Extract the (X, Y) coordinate from the center of the cell holding the provided text.  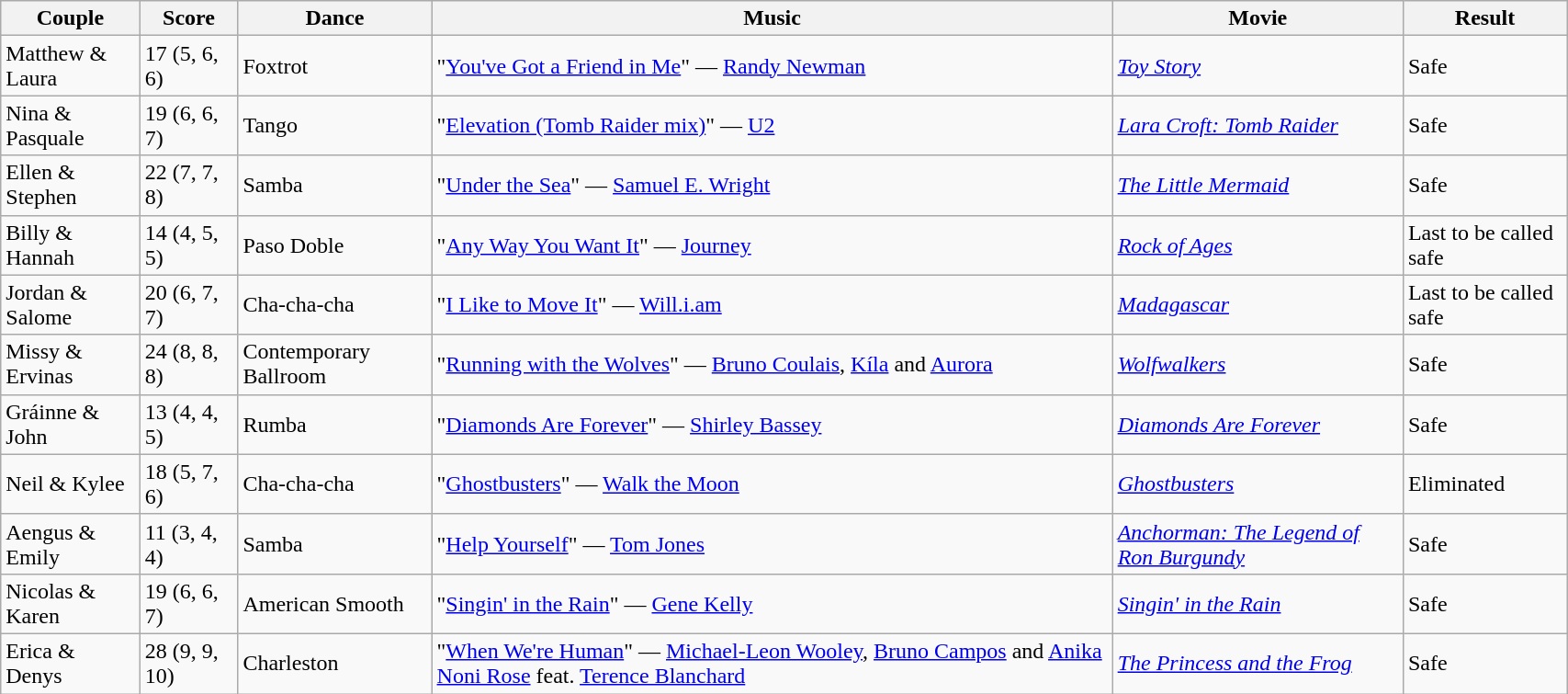
Matthew & Laura (70, 66)
Lara Croft: Tomb Raider (1258, 125)
Couple (70, 18)
"Ghostbusters" — Walk the Moon (772, 484)
Ghostbusters (1258, 484)
Eliminated (1484, 484)
Toy Story (1258, 66)
Result (1484, 18)
Anchorman: The Legend of Ron Burgundy (1258, 544)
Tango (334, 125)
Aengus & Emily (70, 544)
Jordan & Salome (70, 305)
28 (9, 9, 10) (189, 664)
Missy & Ervinas (70, 364)
24 (8, 8, 8) (189, 364)
"You've Got a Friend in Me" — Randy Newman (772, 66)
Madagascar (1258, 305)
American Smooth (334, 603)
"I Like to Move It" — Will.i.am (772, 305)
Ellen & Stephen (70, 186)
Music (772, 18)
Nina & Pasquale (70, 125)
"Help Yourself" — Tom Jones (772, 544)
Rumba (334, 425)
Paso Doble (334, 245)
11 (3, 4, 4) (189, 544)
"Singin' in the Rain" — Gene Kelly (772, 603)
The Little Mermaid (1258, 186)
Erica & Denys (70, 664)
"Running with the Wolves" — Bruno Coulais, Kíla and Aurora (772, 364)
"Under the Sea" — Samuel E. Wright (772, 186)
Wolfwalkers (1258, 364)
"Any Way You Want It" — Journey (772, 245)
Gráinne & John (70, 425)
18 (5, 7, 6) (189, 484)
14 (4, 5, 5) (189, 245)
Neil & Kylee (70, 484)
22 (7, 7, 8) (189, 186)
13 (4, 4, 5) (189, 425)
"Elevation (Tomb Raider mix)" — U2 (772, 125)
Movie (1258, 18)
Nicolas & Karen (70, 603)
Charleston (334, 664)
Contemporary Ballroom (334, 364)
Singin' in the Rain (1258, 603)
Dance (334, 18)
"Diamonds Are Forever" — Shirley Bassey (772, 425)
Score (189, 18)
Foxtrot (334, 66)
Diamonds Are Forever (1258, 425)
Rock of Ages (1258, 245)
The Princess and the Frog (1258, 664)
17 (5, 6, 6) (189, 66)
Billy & Hannah (70, 245)
"When We're Human" — Michael-Leon Wooley, Bruno Campos and Anika Noni Rose feat. Terence Blanchard (772, 664)
20 (6, 7, 7) (189, 305)
